Output the (X, Y) coordinate of the center of the cell containing the given text.  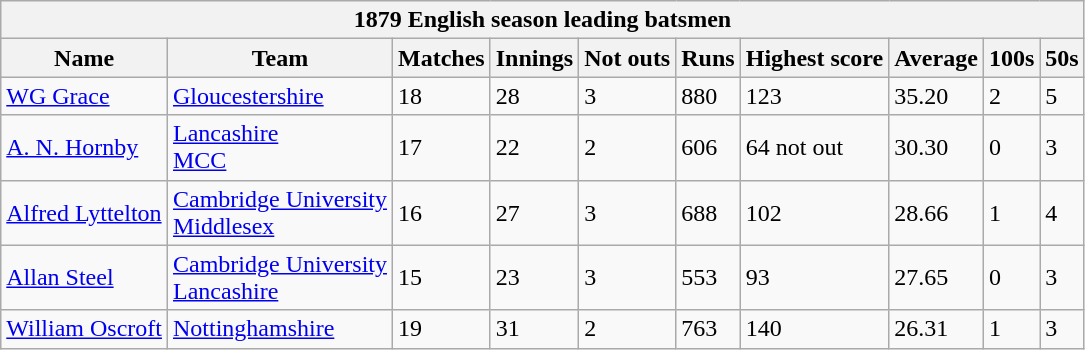
Cambridge UniversityMiddlesex (280, 212)
27 (534, 212)
17 (442, 148)
A. N. Hornby (84, 148)
4 (1062, 212)
Matches (442, 58)
22 (534, 148)
28.66 (936, 212)
WG Grace (84, 96)
31 (534, 329)
553 (708, 278)
Not outs (628, 58)
Average (936, 58)
Highest score (814, 58)
Innings (534, 58)
18 (442, 96)
LancashireMCC (280, 148)
64 not out (814, 148)
50s (1062, 58)
1879 English season leading batsmen (542, 20)
Nottinghamshire (280, 329)
Runs (708, 58)
Allan Steel (84, 278)
606 (708, 148)
23 (534, 278)
30.30 (936, 148)
102 (814, 212)
28 (534, 96)
27.65 (936, 278)
16 (442, 212)
15 (442, 278)
123 (814, 96)
Alfred Lyttelton (84, 212)
35.20 (936, 96)
763 (708, 329)
Team (280, 58)
688 (708, 212)
Gloucestershire (280, 96)
140 (814, 329)
100s (1011, 58)
5 (1062, 96)
93 (814, 278)
Cambridge UniversityLancashire (280, 278)
26.31 (936, 329)
Name (84, 58)
William Oscroft (84, 329)
19 (442, 329)
880 (708, 96)
